Determine the (x, y) coordinate at the center of the cell enclosing the given text.  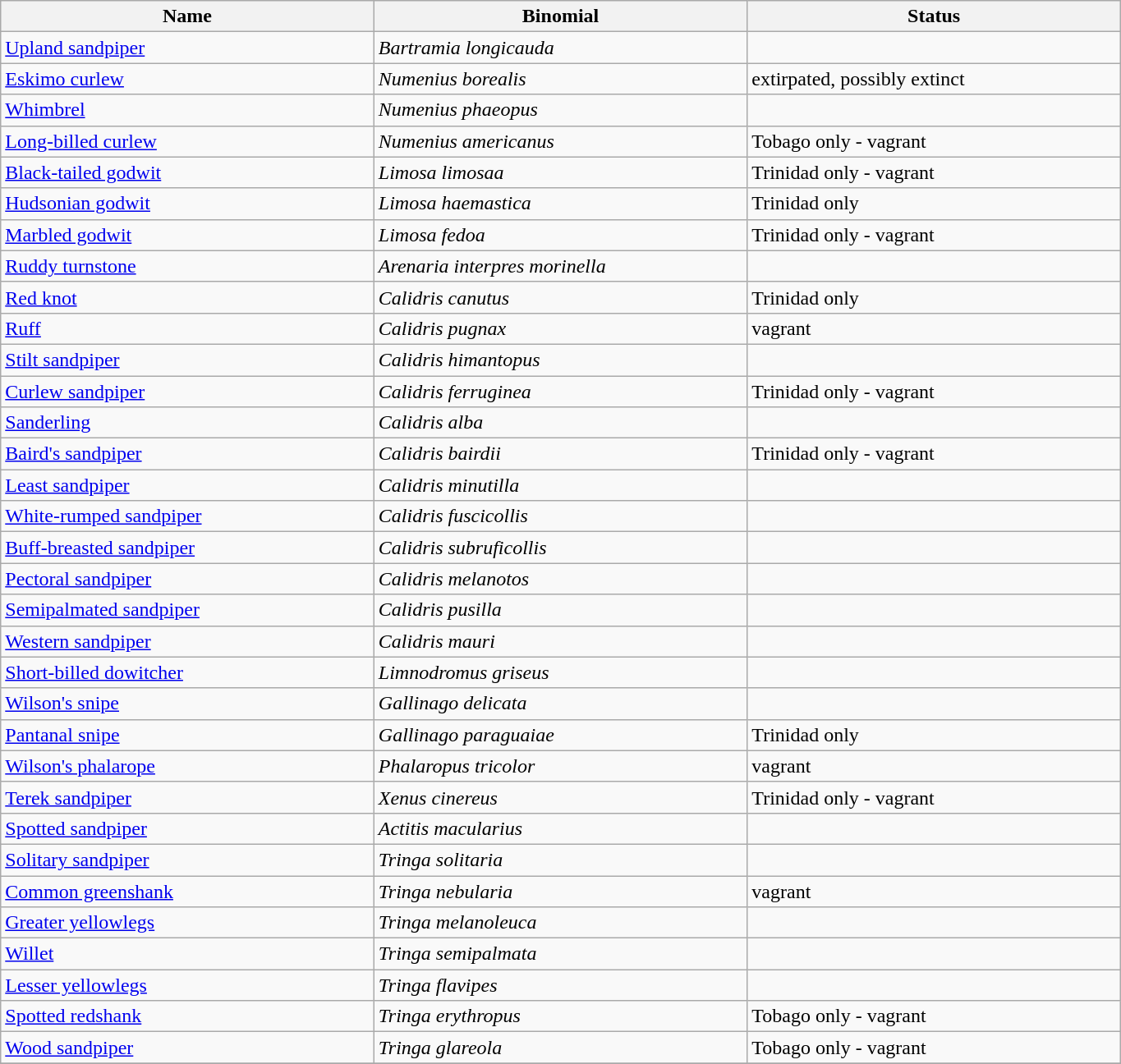
Eskimo curlew (187, 79)
Limosa limosaa (560, 172)
Wilson's phalarope (187, 766)
Calidris subruficollis (560, 548)
Bartramia longicauda (560, 48)
Arenaria interpres morinella (560, 266)
Tringa glareola (560, 1048)
Baird's sandpiper (187, 454)
Long-billed curlew (187, 141)
Tringa semipalmata (560, 954)
Western sandpiper (187, 641)
Pantanal snipe (187, 735)
Upland sandpiper (187, 48)
Ruddy turnstone (187, 266)
Numenius americanus (560, 141)
Willet (187, 954)
Marbled godwit (187, 235)
extirpated, possibly extinct (935, 79)
Hudsonian godwit (187, 204)
Status (935, 16)
Ruff (187, 328)
Least sandpiper (187, 485)
Terek sandpiper (187, 797)
Xenus cinereus (560, 797)
Limnodromus griseus (560, 672)
Semipalmated sandpiper (187, 610)
Greater yellowlegs (187, 923)
Name (187, 16)
Tringa solitaria (560, 860)
Gallinago paraguaiae (560, 735)
Red knot (187, 297)
Calidris ferruginea (560, 392)
Pectoral sandpiper (187, 579)
Tringa erythropus (560, 1016)
Numenius phaeopus (560, 110)
Actitis macularius (560, 828)
Wood sandpiper (187, 1048)
Common greenshank (187, 891)
Solitary sandpiper (187, 860)
Calidris bairdii (560, 454)
Black-tailed godwit (187, 172)
Tringa melanoleuca (560, 923)
Curlew sandpiper (187, 392)
Sanderling (187, 423)
Calidris canutus (560, 297)
Numenius borealis (560, 79)
Calidris pugnax (560, 328)
Calidris himantopus (560, 360)
Wilson's snipe (187, 704)
Tringa flavipes (560, 985)
Limosa fedoa (560, 235)
Spotted sandpiper (187, 828)
Buff-breasted sandpiper (187, 548)
Calidris mauri (560, 641)
Phalaropus tricolor (560, 766)
Tringa nebularia (560, 891)
Stilt sandpiper (187, 360)
Calidris alba (560, 423)
Spotted redshank (187, 1016)
Calidris fuscicollis (560, 516)
Calidris minutilla (560, 485)
Short-billed dowitcher (187, 672)
Calidris melanotos (560, 579)
Whimbrel (187, 110)
Limosa haemastica (560, 204)
Lesser yellowlegs (187, 985)
Gallinago delicata (560, 704)
Calidris pusilla (560, 610)
White-rumped sandpiper (187, 516)
Binomial (560, 16)
